Scan for the cell matching the given text and deliver its (X, Y) coordinate at center. 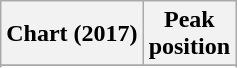
Peakposition (189, 34)
Chart (2017) (72, 34)
